Provide the (X, Y) coordinate of the cell's center where the given text is located.  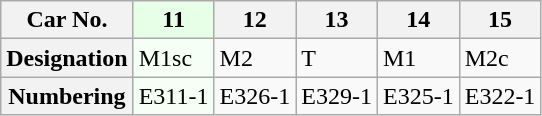
E322-1 (500, 96)
11 (174, 20)
M2 (255, 58)
E311-1 (174, 96)
M1 (418, 58)
12 (255, 20)
Numbering (67, 96)
M1sc (174, 58)
M2c (500, 58)
E326-1 (255, 96)
T (337, 58)
15 (500, 20)
Designation (67, 58)
13 (337, 20)
14 (418, 20)
Car No. (67, 20)
E325-1 (418, 96)
E329-1 (337, 96)
